From the cell containing the given text, extract its center point as (x, y) coordinate. 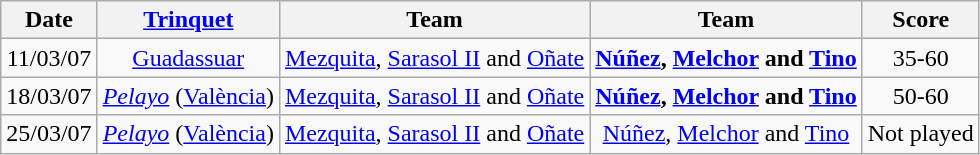
35-60 (920, 58)
11/03/07 (49, 58)
25/03/07 (49, 134)
50-60 (920, 96)
Trinquet (188, 20)
18/03/07 (49, 96)
Score (920, 20)
Guadassuar (188, 58)
Date (49, 20)
Not played (920, 134)
